Pinpoint the cell where the given text exists, returning its (X, Y) midpoint coordinate. 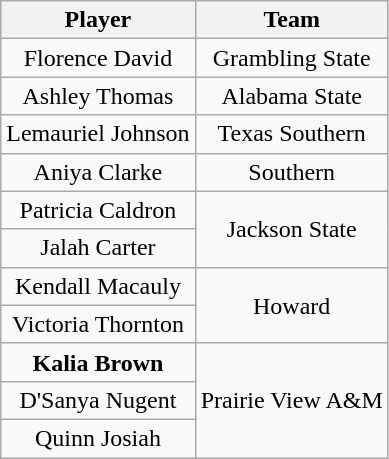
Kendall Macauly (98, 286)
Lemauriel Johnson (98, 134)
Team (292, 20)
Victoria Thornton (98, 324)
D'Sanya Nugent (98, 400)
Kalia Brown (98, 362)
Prairie View A&M (292, 400)
Quinn Josiah (98, 438)
Patricia Caldron (98, 210)
Alabama State (292, 96)
Jalah Carter (98, 248)
Ashley Thomas (98, 96)
Southern (292, 172)
Player (98, 20)
Grambling State (292, 58)
Texas Southern (292, 134)
Jackson State (292, 229)
Howard (292, 305)
Florence David (98, 58)
Aniya Clarke (98, 172)
